Detect which cell encompasses the target text, then output its (x, y) center coordinate. 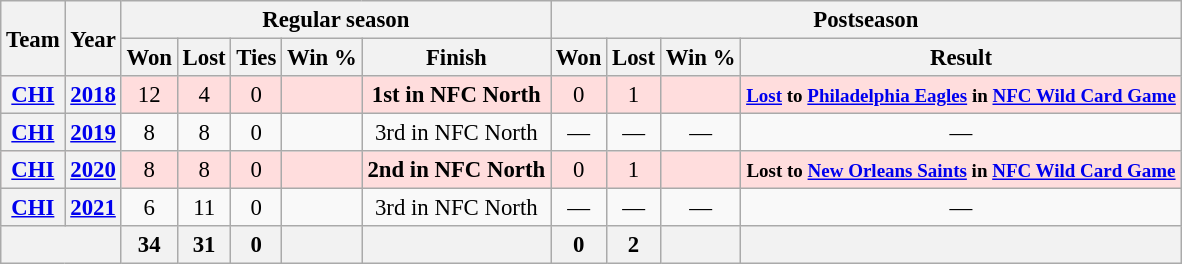
Lost to New Orleans Saints in NFC Wild Card Game (961, 170)
Finish (456, 58)
1st in NFC North (456, 95)
11 (204, 208)
Postseason (866, 20)
Result (961, 58)
Lost to Philadelphia Eagles in NFC Wild Card Game (961, 95)
2 (634, 245)
2020 (93, 170)
4 (204, 95)
Year (93, 38)
Ties (256, 58)
Regular season (336, 20)
2nd in NFC North (456, 170)
Team (33, 38)
34 (149, 245)
2021 (93, 208)
12 (149, 95)
2019 (93, 133)
6 (149, 208)
31 (204, 245)
2018 (93, 95)
